Extract the (x, y) coordinate from the center of the cell holding the provided text.  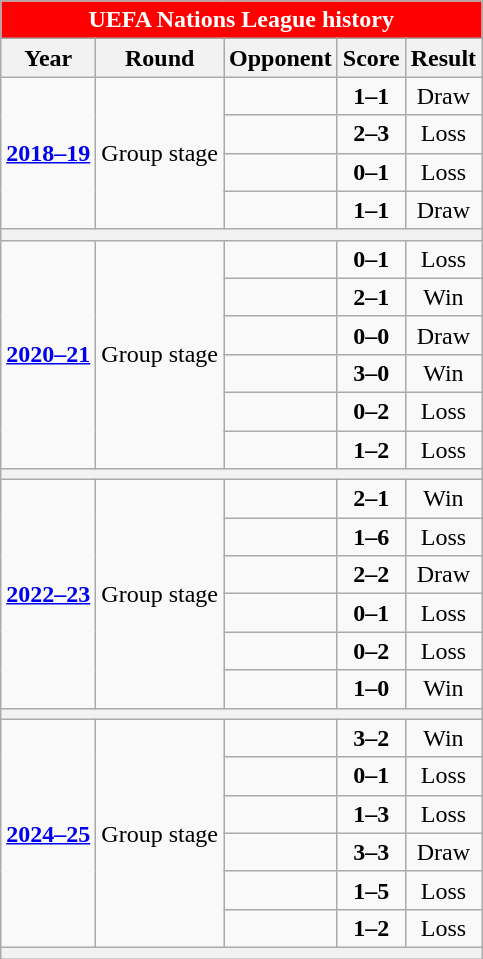
Round (160, 58)
3–3 (371, 852)
1–3 (371, 814)
1–5 (371, 890)
1–6 (371, 537)
Year (48, 58)
2020–21 (48, 354)
Result (443, 58)
Opponent (281, 58)
2–3 (371, 134)
0–0 (371, 335)
2024–25 (48, 833)
2–2 (371, 575)
2018–19 (48, 153)
3–0 (371, 373)
UEFA Nations League history (242, 20)
3–2 (371, 738)
Score (371, 58)
2022–23 (48, 594)
1–0 (371, 689)
